Find where the given text appears and provide that cell's center as [x, y] coordinate. 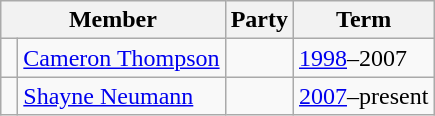
Term [363, 20]
Party [259, 20]
Cameron Thompson [122, 58]
2007–present [363, 96]
Shayne Neumann [122, 96]
Member [113, 20]
1998–2007 [363, 58]
